Return (X, Y) of the center of cell containing provided text 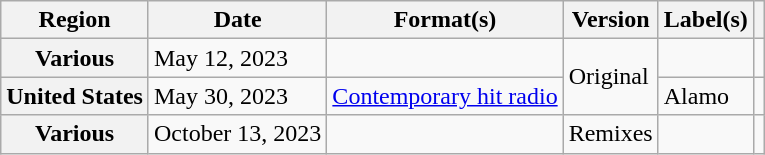
October 13, 2023 (237, 134)
Contemporary hit radio (445, 96)
May 12, 2023 (237, 58)
United States (75, 96)
Label(s) (706, 20)
Remixes (610, 134)
May 30, 2023 (237, 96)
Region (75, 20)
Alamo (706, 96)
Date (237, 20)
Format(s) (445, 20)
Version (610, 20)
Original (610, 77)
